Output the (X, Y) coordinate of the center of the cell containing the given text.  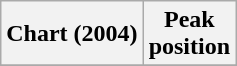
Chart (2004) (72, 34)
Peakposition (189, 34)
